Provide the [x, y] coordinate of the cell's center where the given text is located.  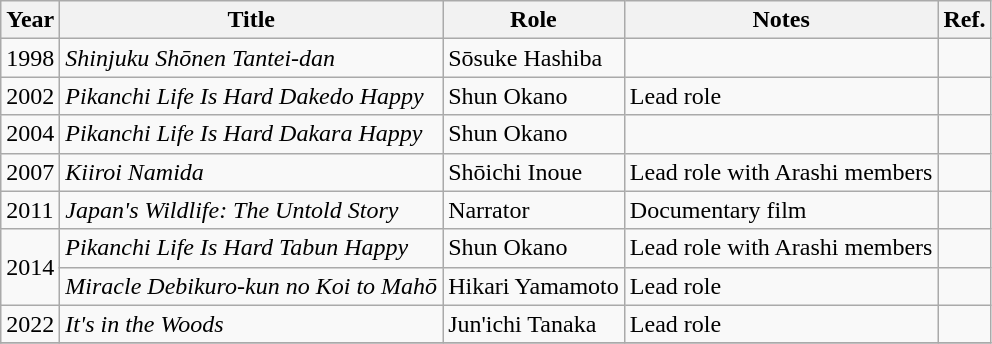
2004 [30, 134]
Japan's Wildlife: The Untold Story [252, 210]
Documentary film [781, 210]
Hikari Yamamoto [534, 286]
Ref. [964, 20]
Year [30, 20]
Pikanchi Life Is Hard Tabun Happy [252, 248]
Kiiroi Namida [252, 172]
Sōsuke Hashiba [534, 58]
2002 [30, 96]
Miracle Debikuro-kun no Koi to Mahō [252, 286]
2007 [30, 172]
Shōichi Inoue [534, 172]
Narrator [534, 210]
Pikanchi Life Is Hard Dakedo Happy [252, 96]
Title [252, 20]
It's in the Woods [252, 324]
Jun'ichi Tanaka [534, 324]
1998 [30, 58]
2022 [30, 324]
2011 [30, 210]
Shinjuku Shōnen Tantei-dan [252, 58]
Role [534, 20]
2014 [30, 267]
Notes [781, 20]
Pikanchi Life Is Hard Dakara Happy [252, 134]
